Output the (X, Y) coordinate of the center of the cell containing the given text.  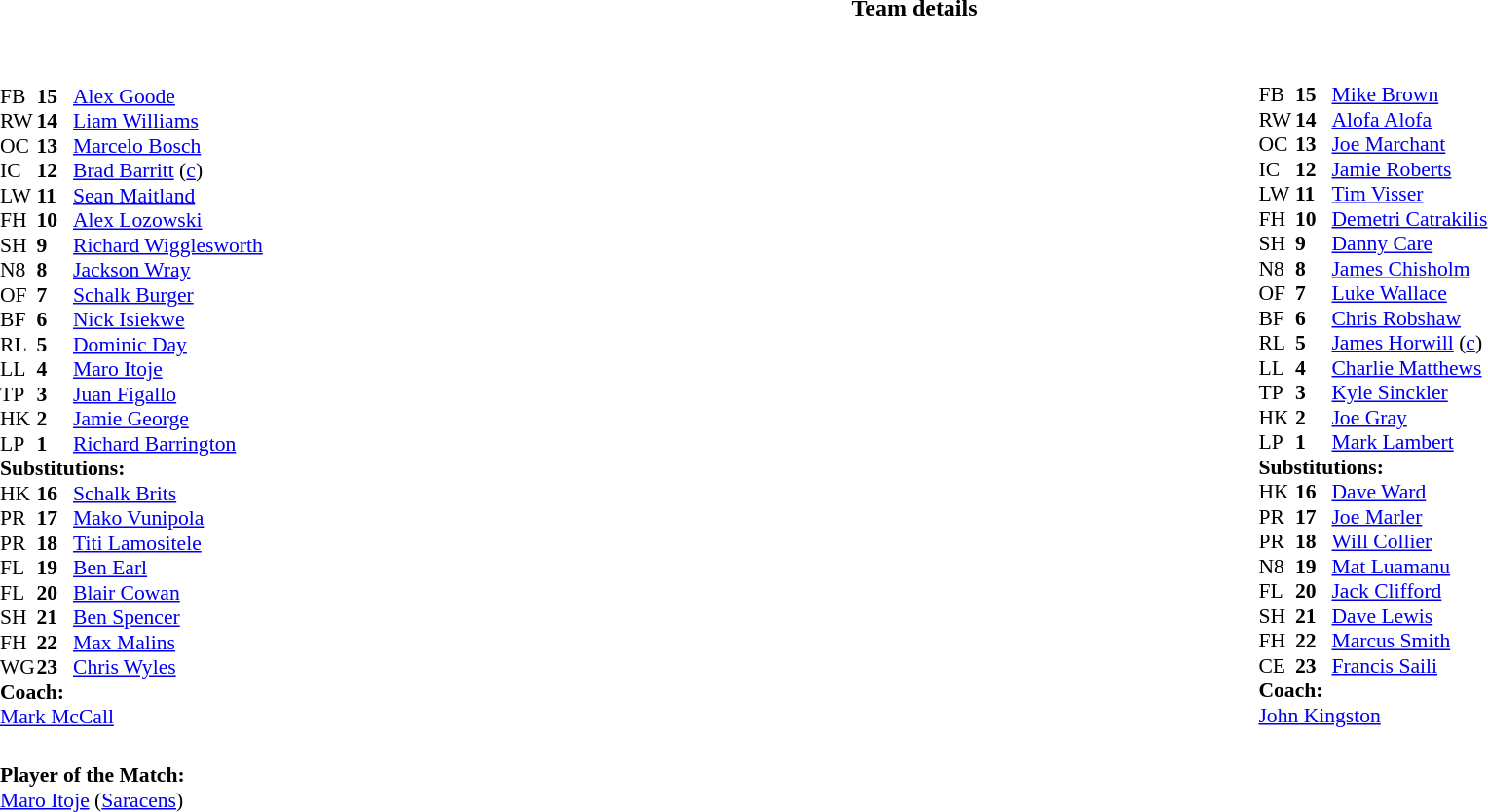
Will Collier (1409, 542)
Marcelo Bosch (167, 146)
Mark McCall (131, 718)
Titi Lamositele (167, 543)
Chris Wyles (167, 667)
James Horwill (c) (1409, 344)
Schalk Burger (167, 295)
Marcus Smith (1409, 642)
CE (1277, 666)
Alofa Alofa (1409, 120)
Dave Ward (1409, 492)
Jack Clifford (1409, 591)
Joe Gray (1409, 418)
Richard Barrington (167, 444)
WG (19, 667)
Mako Vunipola (167, 519)
Dave Lewis (1409, 616)
Charlie Matthews (1409, 368)
Maro Itoje (167, 369)
Juan Figallo (167, 394)
Brad Barritt (c) (167, 170)
Liam Williams (167, 122)
Mark Lambert (1409, 443)
Mat Luamanu (1409, 567)
Richard Wigglesworth (167, 245)
Schalk Brits (167, 494)
Dominic Day (167, 345)
Jamie Roberts (1409, 169)
Luke Wallace (1409, 293)
Nick Isiekwe (167, 320)
Tim Visser (1409, 194)
James Chisholm (1409, 269)
Kyle Sinckler (1409, 392)
Chris Robshaw (1409, 318)
Jackson Wray (167, 270)
Danny Care (1409, 244)
Joe Marler (1409, 517)
Francis Saili (1409, 666)
Ben Spencer (167, 618)
Blair Cowan (167, 593)
Mike Brown (1409, 94)
Alex Goode (167, 96)
Alex Lozowski (167, 221)
Sean Maitland (167, 196)
John Kingston (1373, 716)
Joe Marchant (1409, 145)
Demetri Catrakilis (1409, 219)
Ben Earl (167, 568)
Jamie George (167, 420)
Max Malins (167, 643)
